Return [X, Y] of the center of cell containing provided text 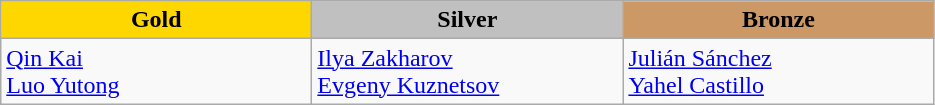
Julián SánchezYahel Castillo [778, 72]
Silver [468, 20]
Ilya ZakharovEvgeny Kuznetsov [468, 72]
Bronze [778, 20]
Gold [156, 20]
Qin KaiLuo Yutong [156, 72]
